Extract the (X, Y) coordinate from the center of the cell holding the provided text.  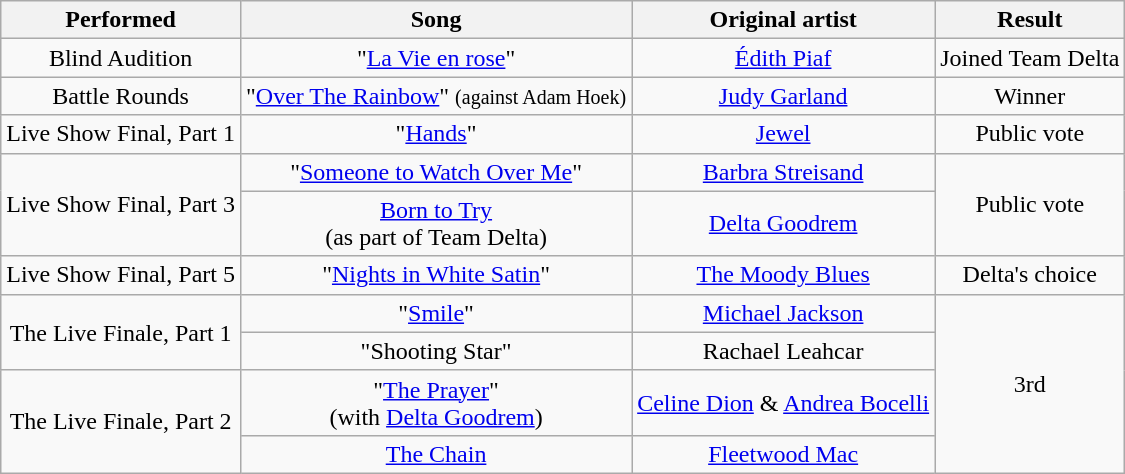
Rachael Leahcar (784, 351)
Delta's choice (1030, 275)
Joined Team Delta (1030, 58)
Live Show Final, Part 3 (121, 204)
Live Show Final, Part 1 (121, 134)
"Smile" (436, 313)
Original artist (784, 20)
3rd (1030, 384)
Michael Jackson (784, 313)
Song (436, 20)
Live Show Final, Part 5 (121, 275)
"Shooting Star" (436, 351)
"Over The Rainbow" (against Adam Hoek) (436, 96)
Judy Garland (784, 96)
Jewel (784, 134)
Blind Audition (121, 58)
"Someone to Watch Over Me" (436, 172)
"La Vie en rose" (436, 58)
Celine Dion & Andrea Bocelli (784, 402)
Performed (121, 20)
Delta Goodrem (784, 224)
Battle Rounds (121, 96)
"Nights in White Satin" (436, 275)
The Moody Blues (784, 275)
"Hands" (436, 134)
Édith Piaf (784, 58)
The Live Finale, Part 2 (121, 422)
"The Prayer" (with Delta Goodrem) (436, 402)
Barbra Streisand (784, 172)
Result (1030, 20)
Born to Try(as part of Team Delta) (436, 224)
The Chain (436, 454)
Winner (1030, 96)
The Live Finale, Part 1 (121, 332)
Fleetwood Mac (784, 454)
